Determine the (X, Y) coordinate at the center of the cell enclosing the given text.  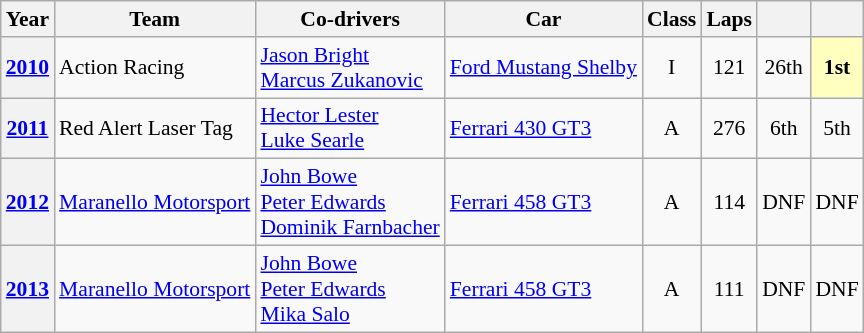
John Bowe Peter Edwards Mika Salo (350, 290)
Car (544, 19)
6th (784, 128)
2013 (28, 290)
2012 (28, 202)
Laps (729, 19)
276 (729, 128)
Ferrari 430 GT3 (544, 128)
Hector Lester Luke Searle (350, 128)
Red Alert Laser Tag (154, 128)
Action Racing (154, 68)
Co-drivers (350, 19)
26th (784, 68)
5th (836, 128)
John Bowe Peter Edwards Dominik Farnbacher (350, 202)
111 (729, 290)
2011 (28, 128)
121 (729, 68)
2010 (28, 68)
1st (836, 68)
114 (729, 202)
Class (672, 19)
I (672, 68)
Year (28, 19)
Team (154, 19)
Ford Mustang Shelby (544, 68)
Jason Bright Marcus Zukanovic (350, 68)
